Find where the given text appears and provide that cell's center as (X, Y) coordinate. 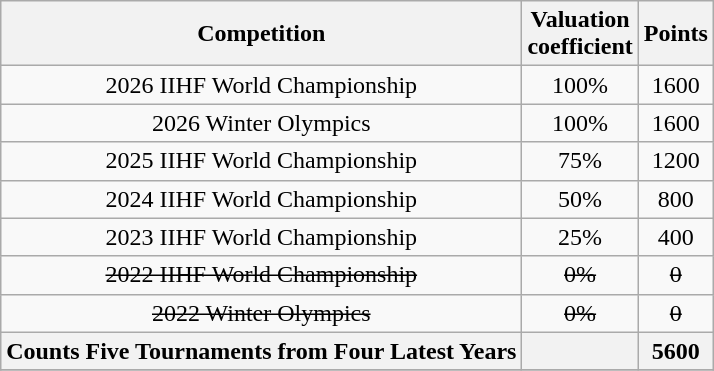
5600 (676, 351)
25% (580, 237)
2026 Winter Olympics (262, 123)
800 (676, 199)
Valuationcoefficient (580, 34)
2023 IIHF World Championship (262, 237)
Competition (262, 34)
1200 (676, 161)
2022 IIHF World Championship (262, 275)
Points (676, 34)
Counts Five Tournaments from Four Latest Years (262, 351)
2024 IIHF World Championship (262, 199)
2025 IIHF World Championship (262, 161)
400 (676, 237)
75% (580, 161)
2026 IIHF World Championship (262, 85)
50% (580, 199)
2022 Winter Olympics (262, 313)
